Return (x, y) of the center of cell containing provided text 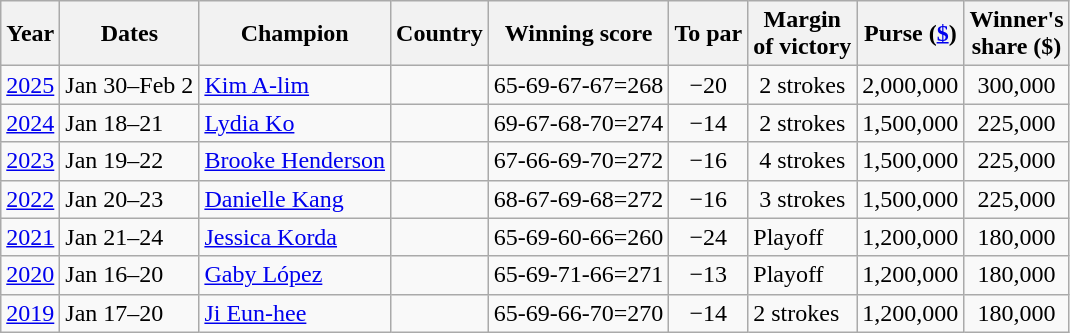
Year (30, 34)
2021 (30, 237)
65-69-60-66=260 (578, 237)
65-69-66-70=270 (578, 313)
Purse ($) (910, 34)
2024 (30, 123)
2019 (30, 313)
−13 (708, 275)
2,000,000 (910, 85)
Jan 17–20 (130, 313)
65-69-67-67=268 (578, 85)
To par (708, 34)
−24 (708, 237)
2025 (30, 85)
Gaby López (295, 275)
Jan 30–Feb 2 (130, 85)
Country (440, 34)
Jan 18–21 (130, 123)
Kim A-lim (295, 85)
300,000 (1016, 85)
2020 (30, 275)
69-67-68-70=274 (578, 123)
Lydia Ko (295, 123)
Jan 16–20 (130, 275)
68-67-69-68=272 (578, 199)
2022 (30, 199)
Jan 20–23 (130, 199)
67-66-69-70=272 (578, 161)
Brooke Henderson (295, 161)
4 strokes (802, 161)
Marginof victory (802, 34)
Winning score (578, 34)
Jessica Korda (295, 237)
Danielle Kang (295, 199)
Dates (130, 34)
Jan 21–24 (130, 237)
Winner's share ($) (1016, 34)
Champion (295, 34)
3 strokes (802, 199)
Ji Eun-hee (295, 313)
Jan 19–22 (130, 161)
−20 (708, 85)
2023 (30, 161)
65-69-71-66=271 (578, 275)
